From the cell containing the given text, extract its center point as (X, Y) coordinate. 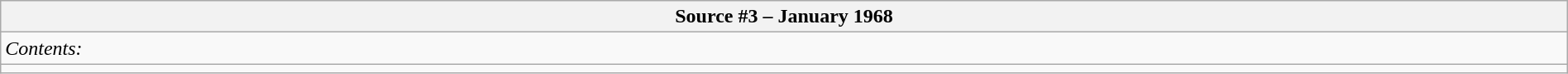
Contents: (784, 48)
Source #3 – January 1968 (784, 17)
